Pinpoint the cell where the given text exists, returning its (x, y) midpoint coordinate. 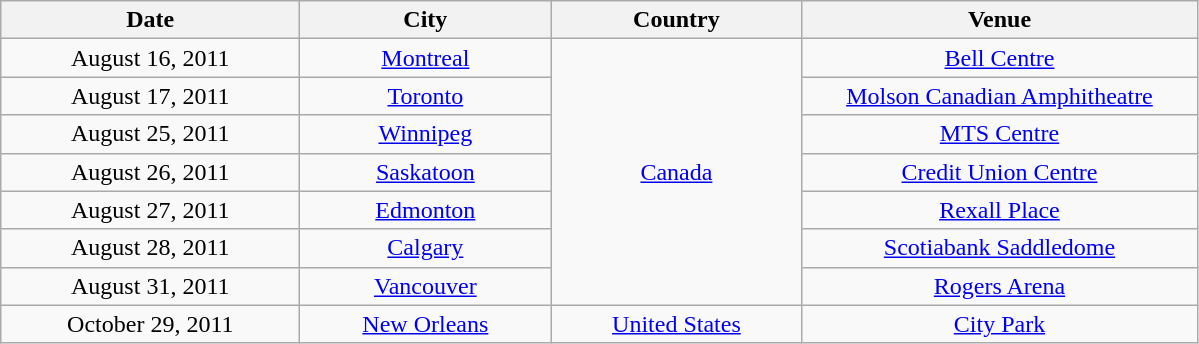
Rexall Place (1000, 210)
October 29, 2011 (150, 324)
Credit Union Centre (1000, 172)
New Orleans (426, 324)
August 16, 2011 (150, 58)
Montreal (426, 58)
Saskatoon (426, 172)
August 26, 2011 (150, 172)
August 17, 2011 (150, 96)
Winnipeg (426, 134)
August 28, 2011 (150, 248)
Edmonton (426, 210)
Bell Centre (1000, 58)
August 31, 2011 (150, 286)
Vancouver (426, 286)
Venue (1000, 20)
MTS Centre (1000, 134)
Date (150, 20)
August 25, 2011 (150, 134)
Toronto (426, 96)
Calgary (426, 248)
Country (676, 20)
August 27, 2011 (150, 210)
Scotiabank Saddledome (1000, 248)
United States (676, 324)
Molson Canadian Amphitheatre (1000, 96)
Rogers Arena (1000, 286)
City Park (1000, 324)
City (426, 20)
Canada (676, 172)
